Detect which cell encompasses the target text, then output its (X, Y) center coordinate. 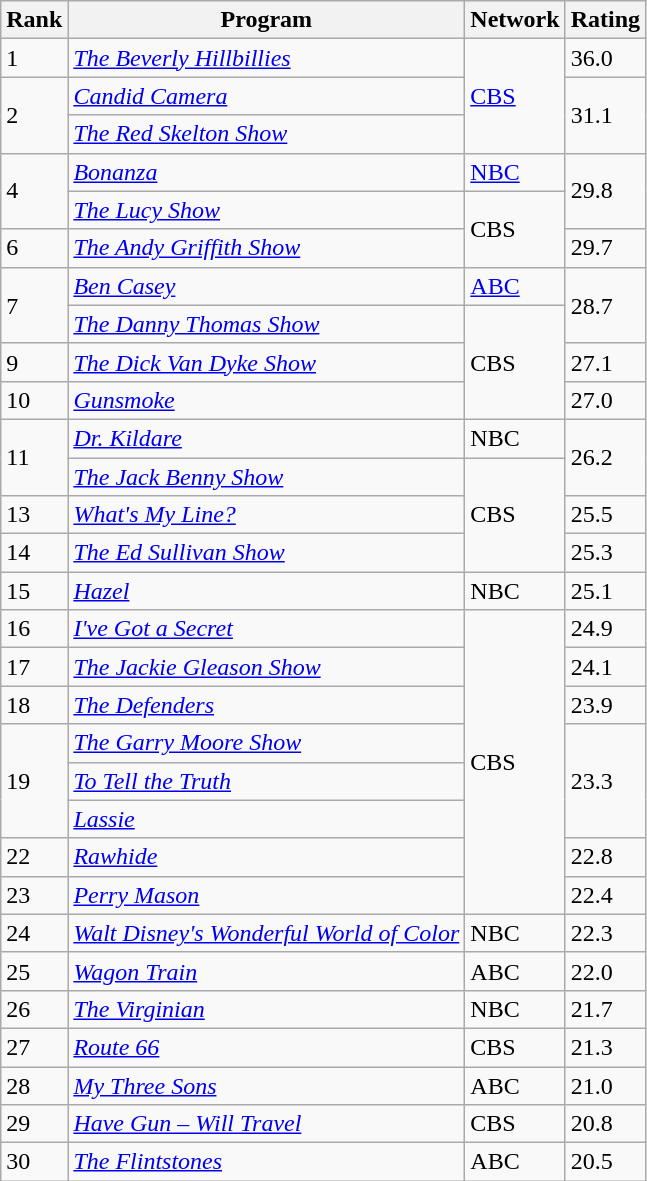
The Defenders (266, 705)
The Lucy Show (266, 210)
Lassie (266, 819)
25.1 (605, 591)
29.8 (605, 191)
23 (34, 895)
15 (34, 591)
Candid Camera (266, 96)
Rating (605, 20)
Bonanza (266, 172)
21.0 (605, 1085)
27.1 (605, 362)
My Three Sons (266, 1085)
29.7 (605, 248)
I've Got a Secret (266, 629)
28.7 (605, 305)
The Flintstones (266, 1162)
11 (34, 457)
20.8 (605, 1124)
Rawhide (266, 857)
24.9 (605, 629)
29 (34, 1124)
Rank (34, 20)
26 (34, 1009)
Program (266, 20)
17 (34, 667)
The Ed Sullivan Show (266, 553)
The Dick Van Dyke Show (266, 362)
What's My Line? (266, 515)
25.5 (605, 515)
The Jack Benny Show (266, 477)
Wagon Train (266, 971)
Perry Mason (266, 895)
Ben Casey (266, 286)
24 (34, 933)
24.1 (605, 667)
20.5 (605, 1162)
7 (34, 305)
30 (34, 1162)
Hazel (266, 591)
22.8 (605, 857)
Dr. Kildare (266, 438)
4 (34, 191)
22.4 (605, 895)
Have Gun – Will Travel (266, 1124)
Walt Disney's Wonderful World of Color (266, 933)
23.3 (605, 781)
Route 66 (266, 1047)
The Danny Thomas Show (266, 324)
26.2 (605, 457)
19 (34, 781)
The Beverly Hillbillies (266, 58)
22.3 (605, 933)
13 (34, 515)
36.0 (605, 58)
9 (34, 362)
18 (34, 705)
22.0 (605, 971)
28 (34, 1085)
The Andy Griffith Show (266, 248)
21.3 (605, 1047)
31.1 (605, 115)
1 (34, 58)
25.3 (605, 553)
The Jackie Gleason Show (266, 667)
2 (34, 115)
14 (34, 553)
The Garry Moore Show (266, 743)
10 (34, 400)
16 (34, 629)
Gunsmoke (266, 400)
27 (34, 1047)
22 (34, 857)
The Virginian (266, 1009)
21.7 (605, 1009)
27.0 (605, 400)
Network (515, 20)
To Tell the Truth (266, 781)
25 (34, 971)
6 (34, 248)
The Red Skelton Show (266, 134)
23.9 (605, 705)
